Identify which cell holds the provided text, then report its [X, Y] central coordinate. 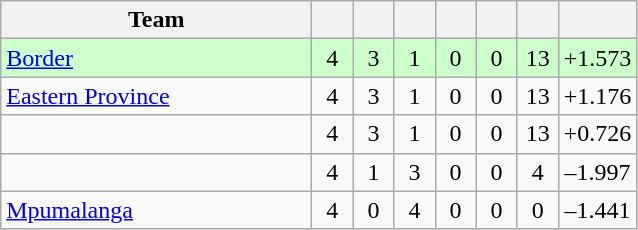
Mpumalanga [156, 210]
Border [156, 58]
–1.441 [598, 210]
Eastern Province [156, 96]
+1.176 [598, 96]
Team [156, 20]
+0.726 [598, 134]
–1.997 [598, 172]
+1.573 [598, 58]
